From the cell containing the given text, extract its center point as [x, y] coordinate. 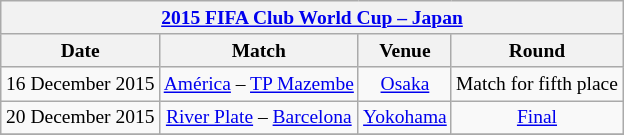
Date [80, 50]
Match [258, 50]
20 December 2015 [80, 118]
2015 FIFA Club World Cup – Japan [312, 18]
Venue [404, 50]
River Plate – Barcelona [258, 118]
Final [536, 118]
Yokohama [404, 118]
Round [536, 50]
16 December 2015 [80, 84]
Match for fifth place [536, 84]
Osaka [404, 84]
América – TP Mazembe [258, 84]
